Output the [X, Y] coordinate of the center of the cell containing the given text.  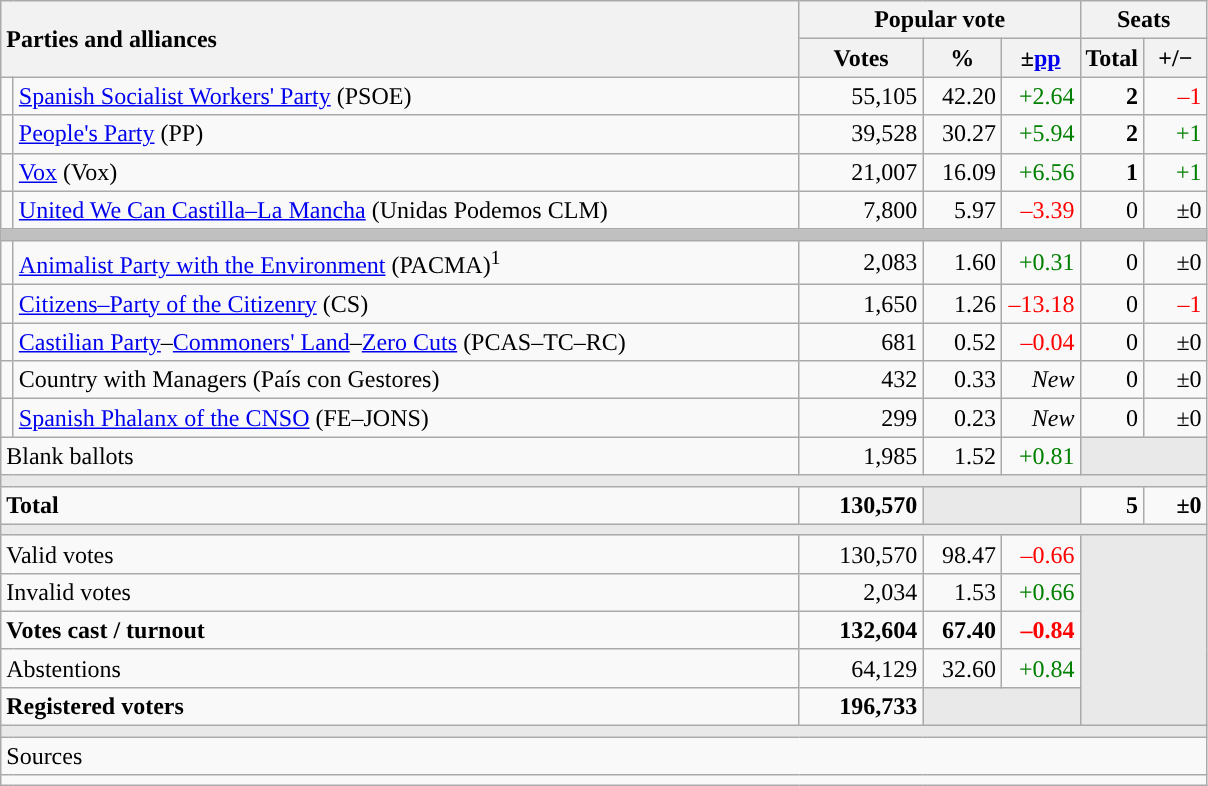
1.26 [962, 304]
21,007 [861, 172]
1.52 [962, 456]
1,985 [861, 456]
16.09 [962, 172]
Vox (Vox) [406, 172]
5 [1112, 505]
2,083 [861, 262]
196,733 [861, 706]
30.27 [962, 134]
1.60 [962, 262]
64,129 [861, 668]
0.33 [962, 380]
Country with Managers (País con Gestores) [406, 380]
+2.64 [1040, 96]
–0.84 [1040, 630]
55,105 [861, 96]
Castilian Party–Commoners' Land–Zero Cuts (PCAS–TC–RC) [406, 342]
Citizens–Party of the Citizenry (CS) [406, 304]
–3.39 [1040, 210]
42.20 [962, 96]
+0.81 [1040, 456]
Animalist Party with the Environment (PACMA)1 [406, 262]
Valid votes [400, 554]
+0.84 [1040, 668]
67.40 [962, 630]
1 [1112, 172]
–0.66 [1040, 554]
Registered voters [400, 706]
–13.18 [1040, 304]
5.97 [962, 210]
Seats [1144, 20]
+/− [1176, 58]
32.60 [962, 668]
Popular vote [940, 20]
Parties and alliances [400, 39]
2,034 [861, 592]
1,650 [861, 304]
±pp [1040, 58]
+6.56 [1040, 172]
432 [861, 380]
132,604 [861, 630]
Sources [604, 756]
Votes cast / turnout [400, 630]
% [962, 58]
Invalid votes [400, 592]
Spanish Socialist Workers' Party (PSOE) [406, 96]
People's Party (PP) [406, 134]
98.47 [962, 554]
United We Can Castilla–La Mancha (Unidas Podemos CLM) [406, 210]
0.23 [962, 418]
Blank ballots [400, 456]
7,800 [861, 210]
1.53 [962, 592]
+0.31 [1040, 262]
+0.66 [1040, 592]
Spanish Phalanx of the CNSO (FE–JONS) [406, 418]
+5.94 [1040, 134]
0.52 [962, 342]
Votes [861, 58]
Abstentions [400, 668]
39,528 [861, 134]
–0.04 [1040, 342]
299 [861, 418]
681 [861, 342]
